Extract the [x, y] coordinate from the center of the cell holding the provided text.  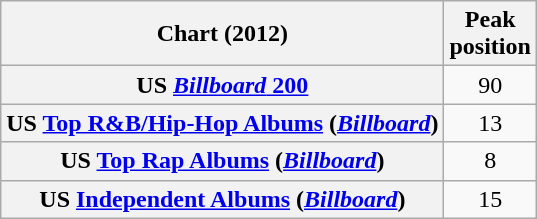
US Top Rap Albums (Billboard) [222, 161]
Chart (2012) [222, 34]
US Billboard 200 [222, 85]
Peakposition [490, 34]
90 [490, 85]
15 [490, 199]
13 [490, 123]
US Independent Albums (Billboard) [222, 199]
US Top R&B/Hip-Hop Albums (Billboard) [222, 123]
8 [490, 161]
